Identify which cell holds the provided text, then report its (x, y) central coordinate. 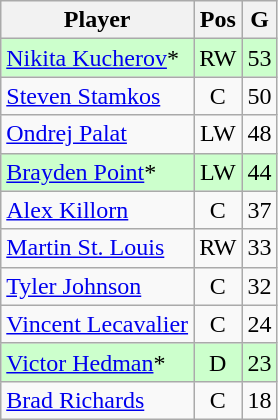
44 (260, 172)
Victor Hedman* (98, 362)
37 (260, 210)
Steven Stamkos (98, 96)
Martin St. Louis (98, 248)
D (218, 362)
32 (260, 286)
Pos (218, 20)
Alex Killorn (98, 210)
Brayden Point* (98, 172)
Tyler Johnson (98, 286)
48 (260, 134)
Vincent Lecavalier (98, 324)
18 (260, 400)
50 (260, 96)
53 (260, 58)
Player (98, 20)
Nikita Kucherov* (98, 58)
Brad Richards (98, 400)
G (260, 20)
33 (260, 248)
24 (260, 324)
23 (260, 362)
Ondrej Palat (98, 134)
